Pinpoint the cell where the given text exists, returning its [X, Y] midpoint coordinate. 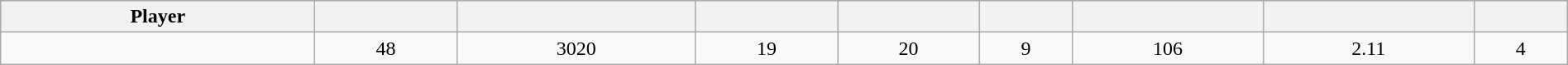
3020 [576, 48]
Player [158, 17]
2.11 [1368, 48]
19 [766, 48]
9 [1025, 48]
20 [908, 48]
106 [1168, 48]
4 [1520, 48]
48 [385, 48]
